Determine the [x, y] coordinate at the center of the cell enclosing the given text.  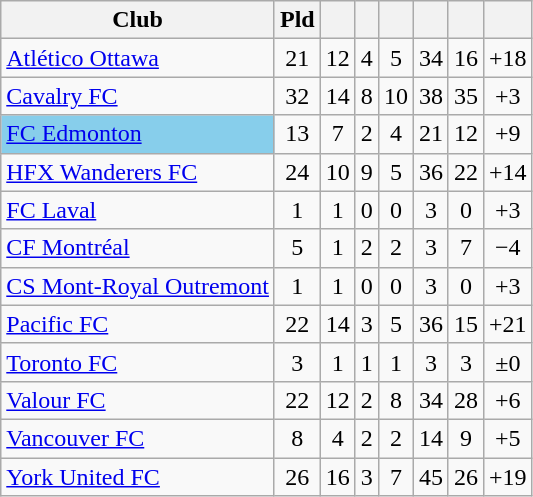
+6 [508, 400]
35 [466, 96]
13 [297, 134]
+5 [508, 438]
FC Edmonton [138, 134]
28 [466, 400]
45 [430, 477]
Valour FC [138, 400]
Pld [297, 20]
+9 [508, 134]
±0 [508, 362]
Atlético Ottawa [138, 58]
York United FC [138, 477]
HFX Wanderers FC [138, 172]
FC Laval [138, 210]
Pacific FC [138, 324]
+18 [508, 58]
Toronto FC [138, 362]
+19 [508, 477]
Vancouver FC [138, 438]
15 [466, 324]
+21 [508, 324]
38 [430, 96]
CS Mont-Royal Outremont [138, 286]
−4 [508, 248]
24 [297, 172]
+14 [508, 172]
Club [138, 20]
CF Montréal [138, 248]
Cavalry FC [138, 96]
32 [297, 96]
